Identify which cell holds the provided text, then report its (X, Y) central coordinate. 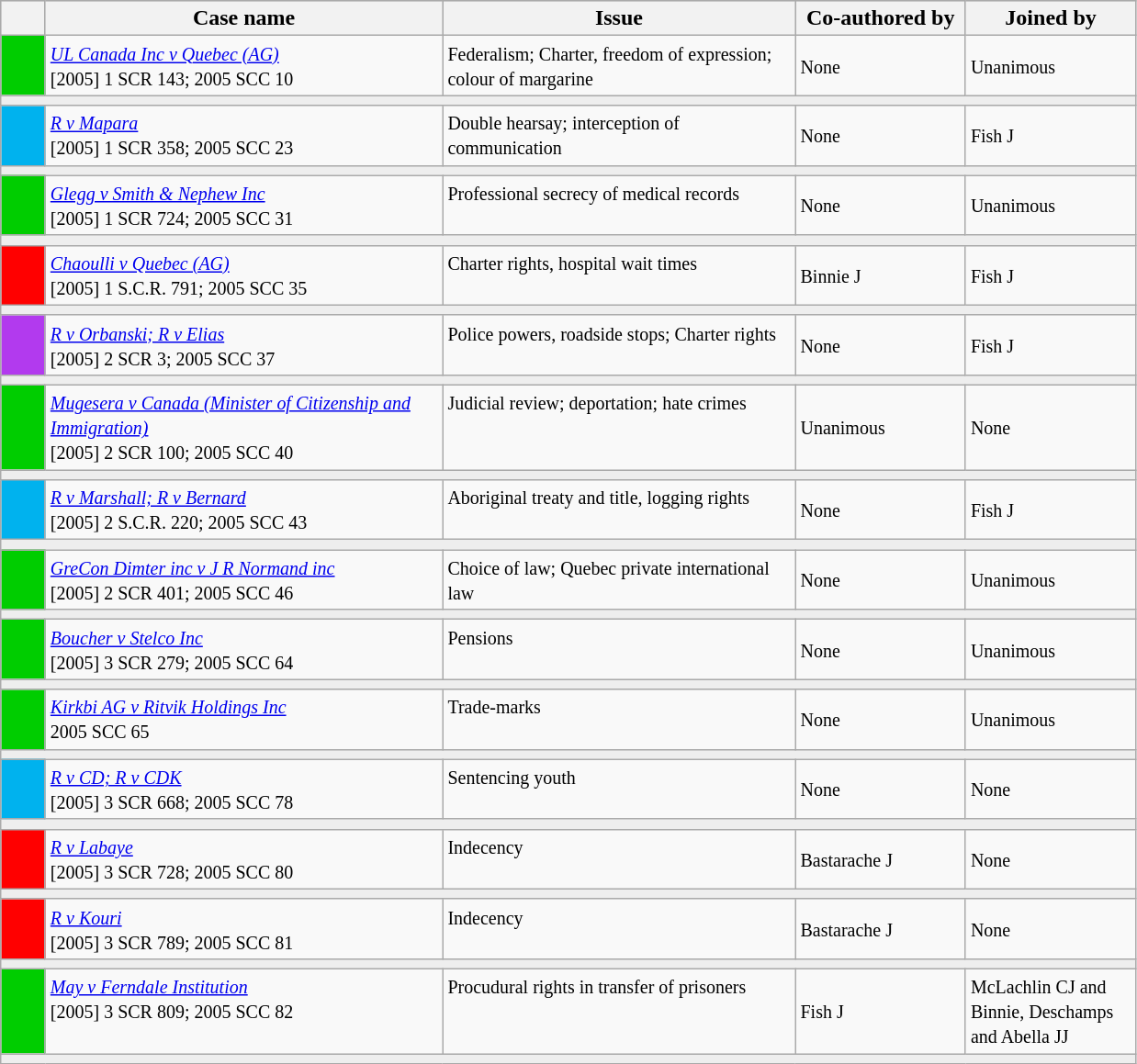
Co-authored by (880, 18)
Trade-marks (619, 720)
Double hearsay; interception of communication (619, 136)
Mugesera v Canada (Minister of Citizenship and Immigration) [2005] 2 SCR 100; 2005 SCC 40 (244, 427)
R v Mapara [2005] 1 SCR 358; 2005 SCC 23 (244, 136)
Charter rights, hospital wait times (619, 275)
R v CD; R v CDK [2005] 3 SCR 668; 2005 SCC 78 (244, 790)
McLachlin CJ and Binnie, Deschamps and Abella JJ (1051, 1011)
Choice of law; Quebec private international law (619, 580)
Binnie J (880, 275)
R v Kouri [2005] 3 SCR 789; 2005 SCC 81 (244, 929)
Procudural rights in transfer of prisoners (619, 1011)
Judicial review; deportation; hate crimes (619, 427)
Boucher v Stelco Inc [2005] 3 SCR 279; 2005 SCC 64 (244, 650)
GreCon Dimter inc v J R Normand inc [2005] 2 SCR 401; 2005 SCC 46 (244, 580)
Police powers, roadside stops; Charter rights (619, 345)
R v Orbanski; R v Elias [2005] 2 SCR 3; 2005 SCC 37 (244, 345)
R v Labaye [2005] 3 SCR 728; 2005 SCC 80 (244, 859)
Joined by (1051, 18)
Glegg v Smith & Nephew Inc [2005] 1 SCR 724; 2005 SCC 31 (244, 206)
Federalism; Charter, freedom of expression; colour of margarine (619, 66)
Issue (619, 18)
Aboriginal treaty and title, logging rights (619, 510)
Sentencing youth (619, 790)
R v Marshall; R v Bernard [2005] 2 S.C.R. 220; 2005 SCC 43 (244, 510)
Professional secrecy of medical records (619, 206)
May v Ferndale Institution [2005] 3 SCR 809; 2005 SCC 82 (244, 1011)
Chaoulli v Quebec (AG) [2005] 1 S.C.R. 791; 2005 SCC 35 (244, 275)
Case name (244, 18)
Pensions (619, 650)
Kirkbi AG v Ritvik Holdings Inc 2005 SCC 65 (244, 720)
UL Canada Inc v Quebec (AG) [2005] 1 SCR 143; 2005 SCC 10 (244, 66)
